Output the [X, Y] coordinate of the center of the cell containing the given text.  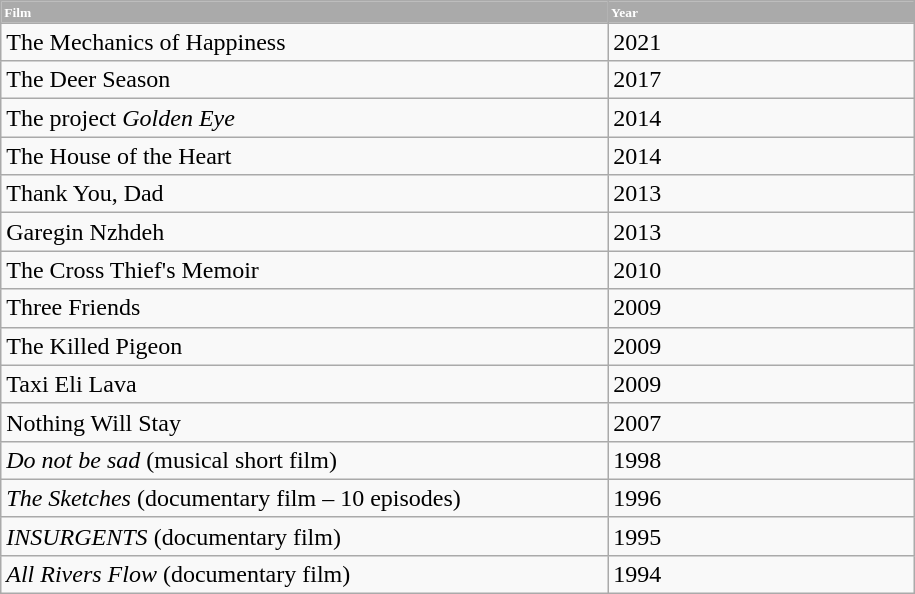
The Cross Thief's Memoir [304, 270]
Do not be sad (musical short film) [304, 460]
All Rivers Flow (documentary film) [304, 575]
The Deer Season [304, 80]
Nothing Will Stay [304, 422]
2007 [762, 422]
2021 [762, 42]
The Sketches (documentary film – 10 episodes) [304, 498]
The Killed Pigeon [304, 346]
The House of the Heart [304, 156]
Taxi Eli Lava [304, 384]
1996 [762, 498]
The Mechanics of Happiness [304, 42]
Garegin Nzhdeh [304, 232]
1998 [762, 460]
The project Golden Eye [304, 118]
Year [762, 12]
INSURGENTS (documentary film) [304, 536]
Thank You, Dad [304, 194]
2010 [762, 270]
2017 [762, 80]
Film [304, 12]
Three Friends [304, 308]
1994 [762, 575]
1995 [762, 536]
